From the cell containing the given text, extract its center point as [X, Y] coordinate. 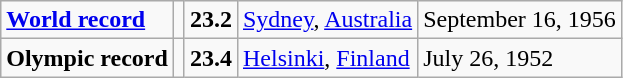
July 26, 1952 [520, 58]
September 16, 1956 [520, 20]
Helsinki, Finland [327, 58]
Olympic record [88, 58]
23.4 [210, 58]
23.2 [210, 20]
World record [88, 20]
Sydney, Australia [327, 20]
